From the cell containing the given text, extract its center point as (X, Y) coordinate. 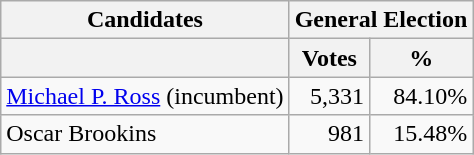
Candidates (145, 20)
15.48% (422, 134)
5,331 (329, 96)
Votes (329, 58)
981 (329, 134)
84.10% (422, 96)
General Election (381, 20)
Michael P. Ross (incumbent) (145, 96)
Oscar Brookins (145, 134)
% (422, 58)
